Extract the [x, y] coordinate from the center of the cell holding the provided text.  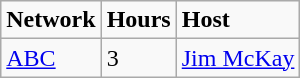
Jim McKay [238, 58]
Hours [138, 20]
3 [138, 58]
Host [238, 20]
Network [51, 20]
ABC [51, 58]
